Identify which cell holds the provided text, then report its [X, Y] central coordinate. 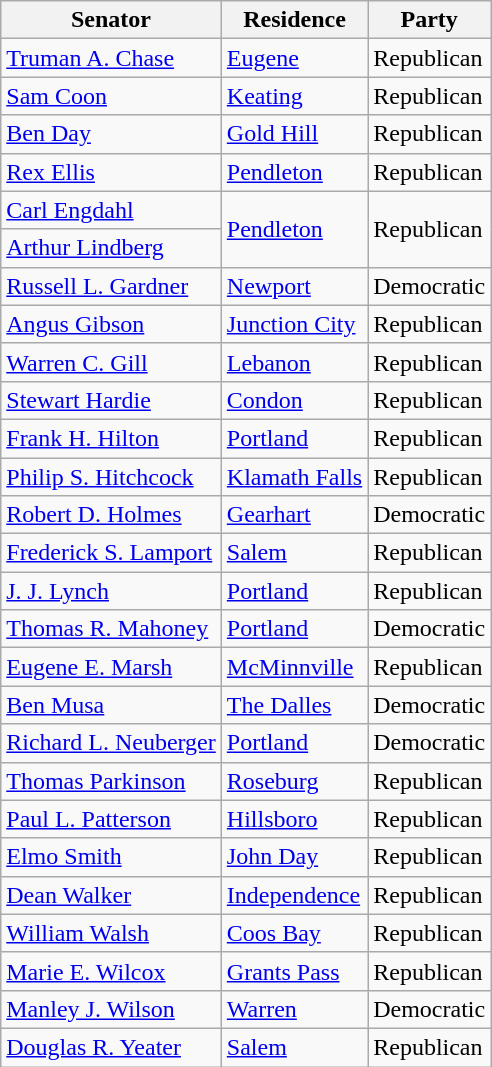
Eugene E. Marsh [112, 667]
Douglas R. Yeater [112, 1047]
Newport [294, 286]
Arthur Lindberg [112, 248]
Sam Coon [112, 96]
John Day [294, 857]
Frederick S. Lamport [112, 553]
Frank H. Hilton [112, 438]
Elmo Smith [112, 857]
Condon [294, 400]
Hillsboro [294, 819]
Senator [112, 20]
McMinnville [294, 667]
Thomas R. Mahoney [112, 629]
Keating [294, 96]
Klamath Falls [294, 477]
Gearhart [294, 515]
William Walsh [112, 933]
Grants Pass [294, 971]
Independence [294, 895]
Junction City [294, 324]
Truman A. Chase [112, 58]
Paul L. Patterson [112, 819]
Ben Day [112, 134]
Thomas Parkinson [112, 781]
Angus Gibson [112, 324]
Dean Walker [112, 895]
Robert D. Holmes [112, 515]
Roseburg [294, 781]
Marie E. Wilcox [112, 971]
Coos Bay [294, 933]
Manley J. Wilson [112, 1009]
Eugene [294, 58]
Rex Ellis [112, 172]
Lebanon [294, 362]
Philip S. Hitchcock [112, 477]
Richard L. Neuberger [112, 743]
Warren [294, 1009]
Party [430, 20]
Gold Hill [294, 134]
Carl Engdahl [112, 210]
Warren C. Gill [112, 362]
Ben Musa [112, 705]
Residence [294, 20]
Stewart Hardie [112, 400]
The Dalles [294, 705]
J. J. Lynch [112, 591]
Russell L. Gardner [112, 286]
